Find where the given text appears and provide that cell's center as [X, Y] coordinate. 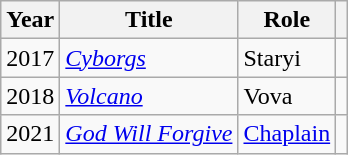
2018 [30, 96]
God Will Forgive [149, 134]
Title [149, 20]
Year [30, 20]
2021 [30, 134]
Volcano [149, 96]
2017 [30, 58]
Vova [287, 96]
Role [287, 20]
Staryi [287, 58]
Cyborgs [149, 58]
Chaplain [287, 134]
